From the cell containing the given text, extract its center point as (X, Y) coordinate. 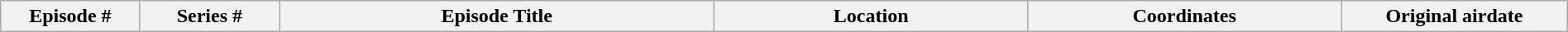
Episode Title (497, 16)
Original airdate (1455, 16)
Series # (209, 16)
Coordinates (1184, 16)
Episode # (70, 16)
Location (872, 16)
